Extract the [X, Y] coordinate from the center of the cell holding the provided text.  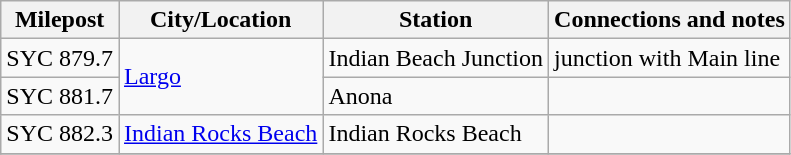
Indian Beach Junction [436, 58]
SYC 881.7 [60, 96]
junction with Main line [670, 58]
SYC 882.3 [60, 134]
Connections and notes [670, 20]
City/Location [220, 20]
Largo [220, 77]
Anona [436, 96]
Milepost [60, 20]
SYC 879.7 [60, 58]
Station [436, 20]
